Scan for the cell matching the given text and deliver its (x, y) coordinate at center. 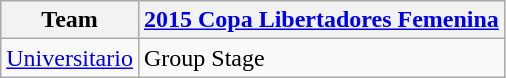
Universitario (70, 58)
Team (70, 20)
Group Stage (321, 58)
2015 Copa Libertadores Femenina (321, 20)
